Determine the [x, y] coordinate at the center of the cell enclosing the given text.  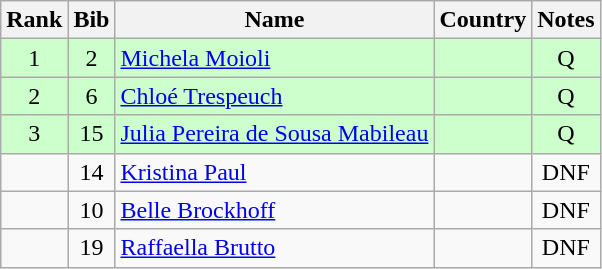
14 [92, 172]
Michela Moioli [274, 58]
10 [92, 210]
19 [92, 248]
Name [274, 20]
6 [92, 96]
Chloé Trespeuch [274, 96]
Julia Pereira de Sousa Mabileau [274, 134]
Rank [34, 20]
Belle Brockhoff [274, 210]
Bib [92, 20]
1 [34, 58]
3 [34, 134]
Notes [566, 20]
Raffaella Brutto [274, 248]
Kristina Paul [274, 172]
15 [92, 134]
Country [483, 20]
